Extract the [x, y] coordinate from the center of the cell holding the provided text.  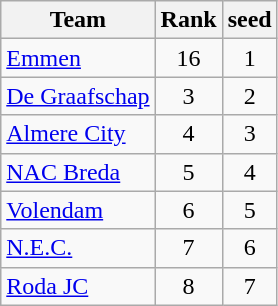
Almere City [78, 134]
Emmen [78, 58]
NAC Breda [78, 172]
Volendam [78, 210]
16 [188, 58]
seed [250, 20]
1 [250, 58]
2 [250, 96]
Roda JC [78, 286]
De Graafschap [78, 96]
N.E.C. [78, 248]
Rank [188, 20]
Team [78, 20]
8 [188, 286]
